Extract the (x, y) coordinate from the center of the cell holding the provided text.  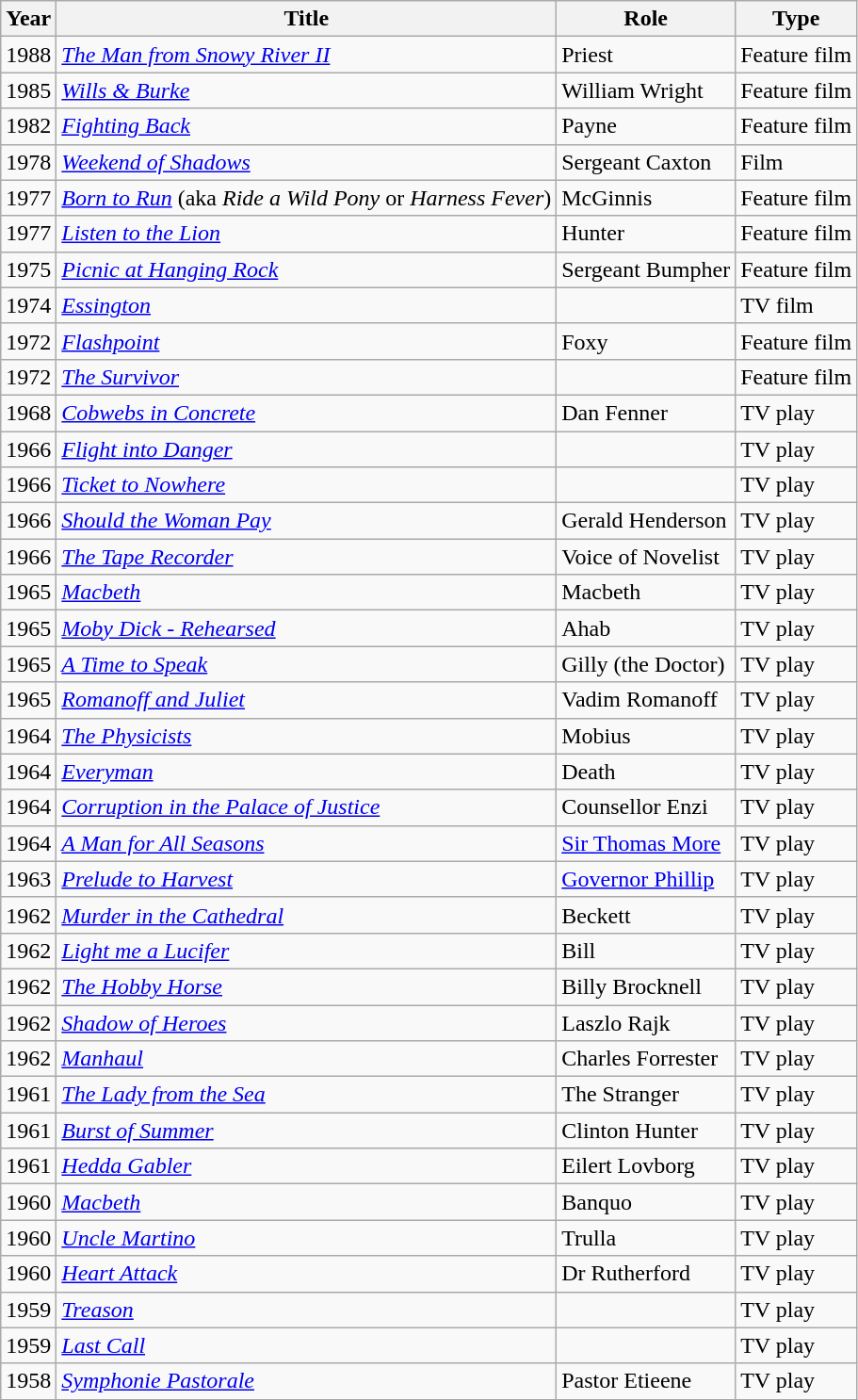
TV film (797, 305)
Banquo (646, 1202)
Treason (307, 1310)
Gilly (the Doctor) (646, 664)
1975 (28, 269)
Heart Attack (307, 1274)
Type (797, 19)
Corruption in the Palace of Justice (307, 807)
Born to Run (aka Ride a Wild Pony or Harness Fever) (307, 198)
Governor Phillip (646, 879)
Year (28, 19)
Beckett (646, 915)
The Lady from the Sea (307, 1095)
Eilert Lovborg (646, 1166)
Gerald Henderson (646, 521)
1963 (28, 879)
Priest (646, 55)
1958 (28, 1381)
Essington (307, 305)
Title (307, 19)
Sir Thomas More (646, 843)
Flashpoint (307, 341)
Film (797, 162)
Charles Forrester (646, 1059)
Burst of Summer (307, 1131)
Foxy (646, 341)
A Man for All Seasons (307, 843)
Trulla (646, 1238)
Payne (646, 126)
The Physicists (307, 736)
Light me a Lucifer (307, 951)
Counsellor Enzi (646, 807)
Billy Brocknell (646, 986)
Dan Fenner (646, 413)
Fighting Back (307, 126)
The Hobby Horse (307, 986)
The Survivor (307, 377)
Manhaul (307, 1059)
Hedda Gabler (307, 1166)
Weekend of Shadows (307, 162)
Ticket to Nowhere (307, 485)
Ahab (646, 628)
Uncle Martino (307, 1238)
Laszlo Rajk (646, 1022)
Bill (646, 951)
1978 (28, 162)
The Stranger (646, 1095)
Hunter (646, 234)
Sergeant Caxton (646, 162)
Picnic at Hanging Rock (307, 269)
1988 (28, 55)
Role (646, 19)
Wills & Burke (307, 90)
Murder in the Cathedral (307, 915)
Mobius (646, 736)
The Man from Snowy River II (307, 55)
Vadim Romanoff (646, 700)
Flight into Danger (307, 449)
Everyman (307, 772)
William Wright (646, 90)
Dr Rutherford (646, 1274)
Clinton Hunter (646, 1131)
Should the Woman Pay (307, 521)
Symphonie Pastorale (307, 1381)
Moby Dick - Rehearsed (307, 628)
1985 (28, 90)
Romanoff and Juliet (307, 700)
1982 (28, 126)
Death (646, 772)
Sergeant Bumpher (646, 269)
A Time to Speak (307, 664)
Prelude to Harvest (307, 879)
Pastor Etieene (646, 1381)
McGinnis (646, 198)
Shadow of Heroes (307, 1022)
1974 (28, 305)
Voice of Novelist (646, 557)
Cobwebs in Concrete (307, 413)
1968 (28, 413)
Listen to the Lion (307, 234)
The Tape Recorder (307, 557)
Last Call (307, 1345)
